Extract the [x, y] coordinate from the center of the cell holding the provided text.  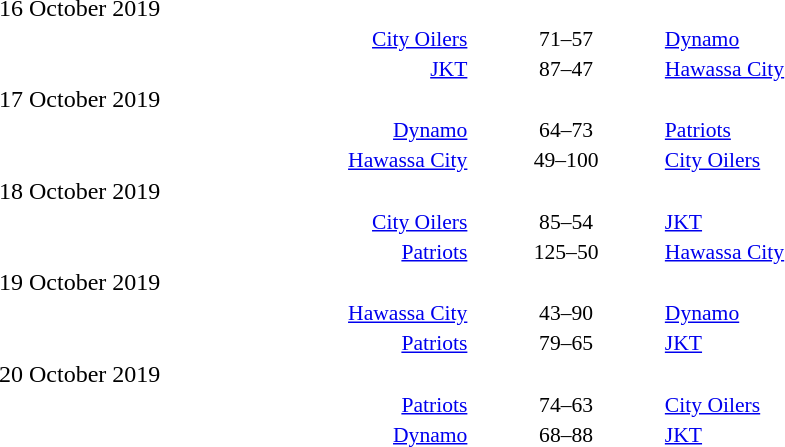
74–63 [566, 404]
64–73 [566, 130]
79–65 [566, 343]
87–47 [566, 68]
43–90 [566, 313]
85–54 [566, 222]
125–50 [566, 252]
49–100 [566, 160]
71–57 [566, 38]
